Pinpoint the cell where the given text exists, returning its (x, y) midpoint coordinate. 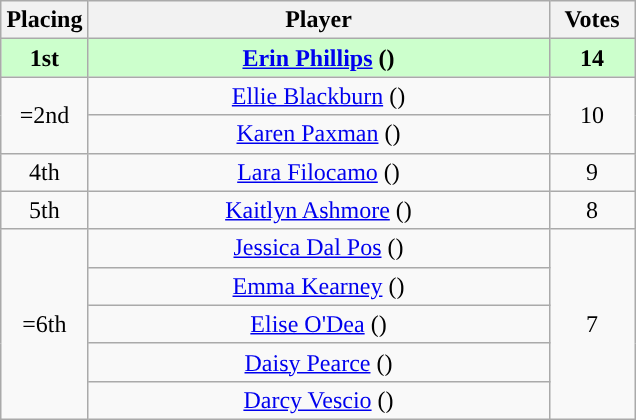
Jessica Dal Pos () (318, 248)
Karen Paxman () (318, 134)
Darcy Vescio () (318, 400)
Lara Filocamo () (318, 172)
14 (592, 58)
Votes (592, 20)
Player (318, 20)
Kaitlyn Ashmore () (318, 210)
Emma Kearney () (318, 286)
Erin Phillips () (318, 58)
10 (592, 115)
8 (592, 210)
4th (44, 172)
5th (44, 210)
7 (592, 324)
Daisy Pearce () (318, 362)
9 (592, 172)
=6th (44, 324)
Ellie Blackburn () (318, 96)
Placing (44, 20)
=2nd (44, 115)
1st (44, 58)
Elise O'Dea () (318, 324)
